Determine the (x, y) coordinate at the center of the cell enclosing the given text.  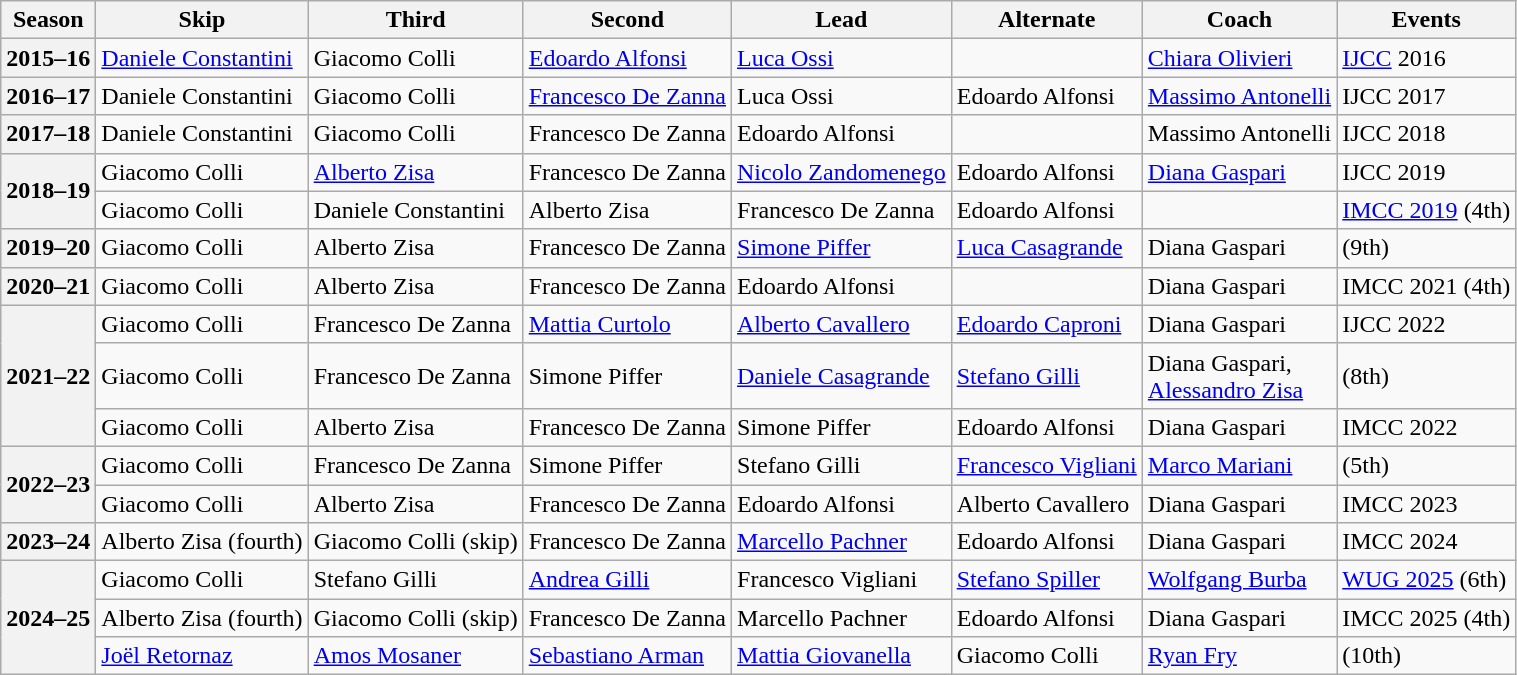
Coach (1239, 20)
(9th) (1426, 248)
Events (1426, 20)
(5th) (1426, 465)
Alternate (1046, 20)
IJCC 2017 (1426, 96)
IJCC 2016 (1426, 58)
2024–25 (48, 618)
Chiara Olivieri (1239, 58)
Amos Mosaner (416, 656)
Edoardo Caproni (1046, 324)
IMCC 2023 (1426, 503)
Sebastiano Arman (627, 656)
IJCC 2019 (1426, 172)
2023–24 (48, 542)
Ryan Fry (1239, 656)
IMCC 2025 (4th) (1426, 618)
2021–22 (48, 376)
Diana Gaspari,Alessandro Zisa (1239, 376)
IMCC 2019 (4th) (1426, 210)
IJCC 2022 (1426, 324)
Daniele Casagrande (842, 376)
Stefano Spiller (1046, 580)
Third (416, 20)
Joël Retornaz (202, 656)
2020–21 (48, 286)
WUG 2025 (6th) (1426, 580)
2022–23 (48, 484)
2015–16 (48, 58)
Second (627, 20)
Mattia Curtolo (627, 324)
Nicolo Zandomenego (842, 172)
(8th) (1426, 376)
Mattia Giovanella (842, 656)
IJCC 2018 (1426, 134)
Skip (202, 20)
IMCC 2024 (1426, 542)
Andrea Gilli (627, 580)
(10th) (1426, 656)
IMCC 2021 (4th) (1426, 286)
Wolfgang Burba (1239, 580)
Luca Casagrande (1046, 248)
2019–20 (48, 248)
Marco Mariani (1239, 465)
2017–18 (48, 134)
Season (48, 20)
2018–19 (48, 191)
IMCC 2022 (1426, 427)
2016–17 (48, 96)
Lead (842, 20)
